Identify which cell holds the provided text, then report its (X, Y) central coordinate. 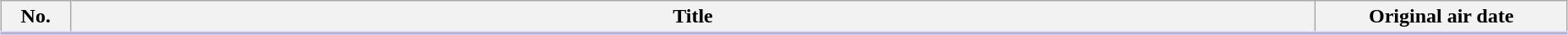
Original air date (1441, 17)
No. (35, 17)
Title (693, 17)
